From the cell containing the given text, extract its center point as (X, Y) coordinate. 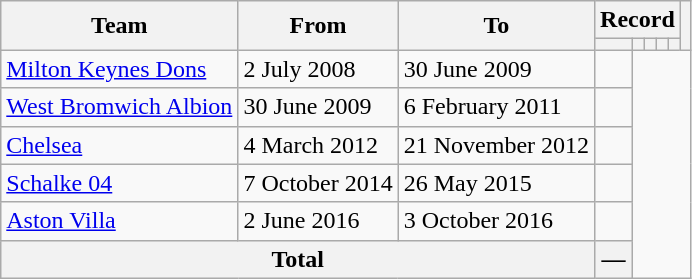
6 February 2011 (496, 107)
Schalke 04 (120, 183)
To (496, 26)
West Bromwich Albion (120, 107)
2 July 2008 (318, 69)
Aston Villa (120, 221)
Milton Keynes Dons (120, 69)
21 November 2012 (496, 145)
3 October 2016 (496, 221)
4 March 2012 (318, 145)
2 June 2016 (318, 221)
— (614, 259)
From (318, 26)
7 October 2014 (318, 183)
Record (638, 20)
Team (120, 26)
26 May 2015 (496, 183)
Total (298, 259)
Chelsea (120, 145)
